Detect which cell encompasses the target text, then output its [X, Y] center coordinate. 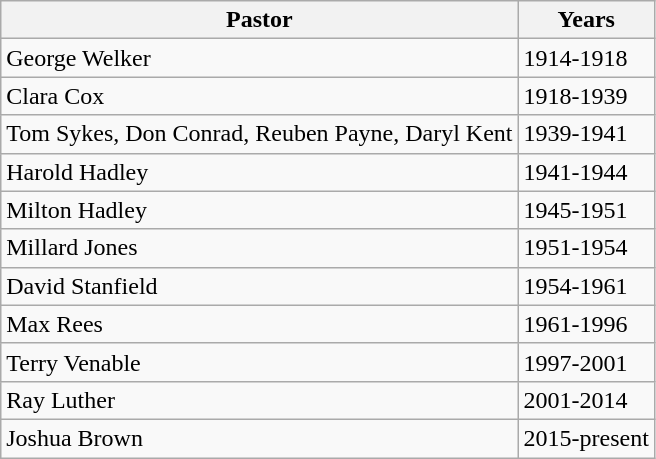
1954-1961 [586, 286]
1997-2001 [586, 362]
Terry Venable [260, 362]
Harold Hadley [260, 172]
Years [586, 20]
1961-1996 [586, 324]
1918-1939 [586, 96]
Max Rees [260, 324]
2015-present [586, 438]
Millard Jones [260, 248]
2001-2014 [586, 400]
George Welker [260, 58]
1945-1951 [586, 210]
Joshua Brown [260, 438]
1939-1941 [586, 134]
Tom Sykes, Don Conrad, Reuben Payne, Daryl Kent [260, 134]
1914-1918 [586, 58]
David Stanfield [260, 286]
Clara Cox [260, 96]
Pastor [260, 20]
1941-1944 [586, 172]
Ray Luther [260, 400]
Milton Hadley [260, 210]
1951-1954 [586, 248]
